Return (x, y) of the center of cell containing provided text 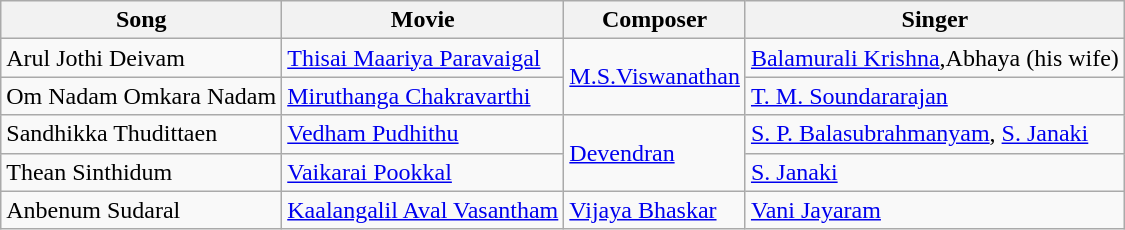
Kaalangalil Aval Vasantham (423, 210)
Singer (934, 20)
S. P. Balasubrahmanyam, S. Janaki (934, 134)
Thean Sinthidum (142, 172)
Composer (655, 20)
Arul Jothi Deivam (142, 58)
Vedham Pudhithu (423, 134)
M.S.Viswanathan (655, 77)
S. Janaki (934, 172)
Thisai Maariya Paravaigal (423, 58)
Vaikarai Pookkal (423, 172)
Balamurali Krishna,Abhaya (his wife) (934, 58)
Vijaya Bhaskar (655, 210)
Song (142, 20)
Vani Jayaram (934, 210)
Miruthanga Chakravarthi (423, 96)
Om Nadam Omkara Nadam (142, 96)
Devendran (655, 153)
Movie (423, 20)
Sandhikka Thudittaen (142, 134)
T. M. Soundararajan (934, 96)
Anbenum Sudaral (142, 210)
